Locate the cell with the specified text and output its [X, Y] center coordinate. 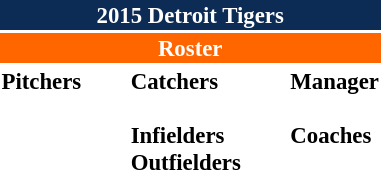
Roster [190, 48]
2015 Detroit Tigers [190, 15]
